Scan for the cell matching the given text and deliver its [X, Y] coordinate at center. 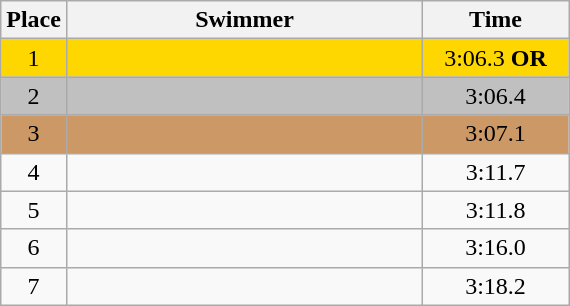
3:11.8 [496, 210]
Place [34, 20]
3:16.0 [496, 248]
Time [496, 20]
3:07.1 [496, 134]
3 [34, 134]
3:06.4 [496, 96]
6 [34, 248]
3:11.7 [496, 172]
3:18.2 [496, 286]
2 [34, 96]
7 [34, 286]
5 [34, 210]
3:06.3 OR [496, 58]
4 [34, 172]
Swimmer [244, 20]
1 [34, 58]
